Return (X, Y) of the center of cell containing provided text 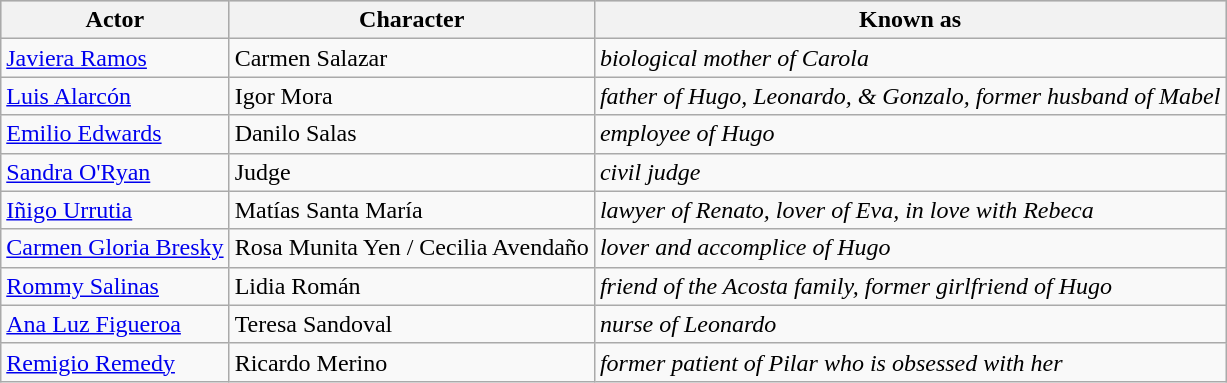
Character (412, 20)
Rommy Salinas (115, 286)
Remigio Remedy (115, 362)
lover and accomplice of Hugo (910, 248)
Carmen Gloria Bresky (115, 248)
Sandra O'Ryan (115, 172)
Ricardo Merino (412, 362)
friend of the Acosta family, former girlfriend of Hugo (910, 286)
Carmen Salazar (412, 58)
employee of Hugo (910, 134)
Teresa Sandoval (412, 324)
Judge (412, 172)
biological mother of Carola (910, 58)
Matías Santa María (412, 210)
Iñigo Urrutia (115, 210)
Javiera Ramos (115, 58)
Rosa Munita Yen / Cecilia Avendaño (412, 248)
Igor Mora (412, 96)
Ana Luz Figueroa (115, 324)
father of Hugo, Leonardo, & Gonzalo, former husband of Mabel (910, 96)
Known as (910, 20)
former patient of Pilar who is obsessed with her (910, 362)
lawyer of Renato, lover of Eva, in love with Rebeca (910, 210)
nurse of Leonardo (910, 324)
Emilio Edwards (115, 134)
civil judge (910, 172)
Danilo Salas (412, 134)
Luis Alarcón (115, 96)
Lidia Román (412, 286)
Actor (115, 20)
